Extract the [x, y] coordinate from the center of the cell holding the provided text.  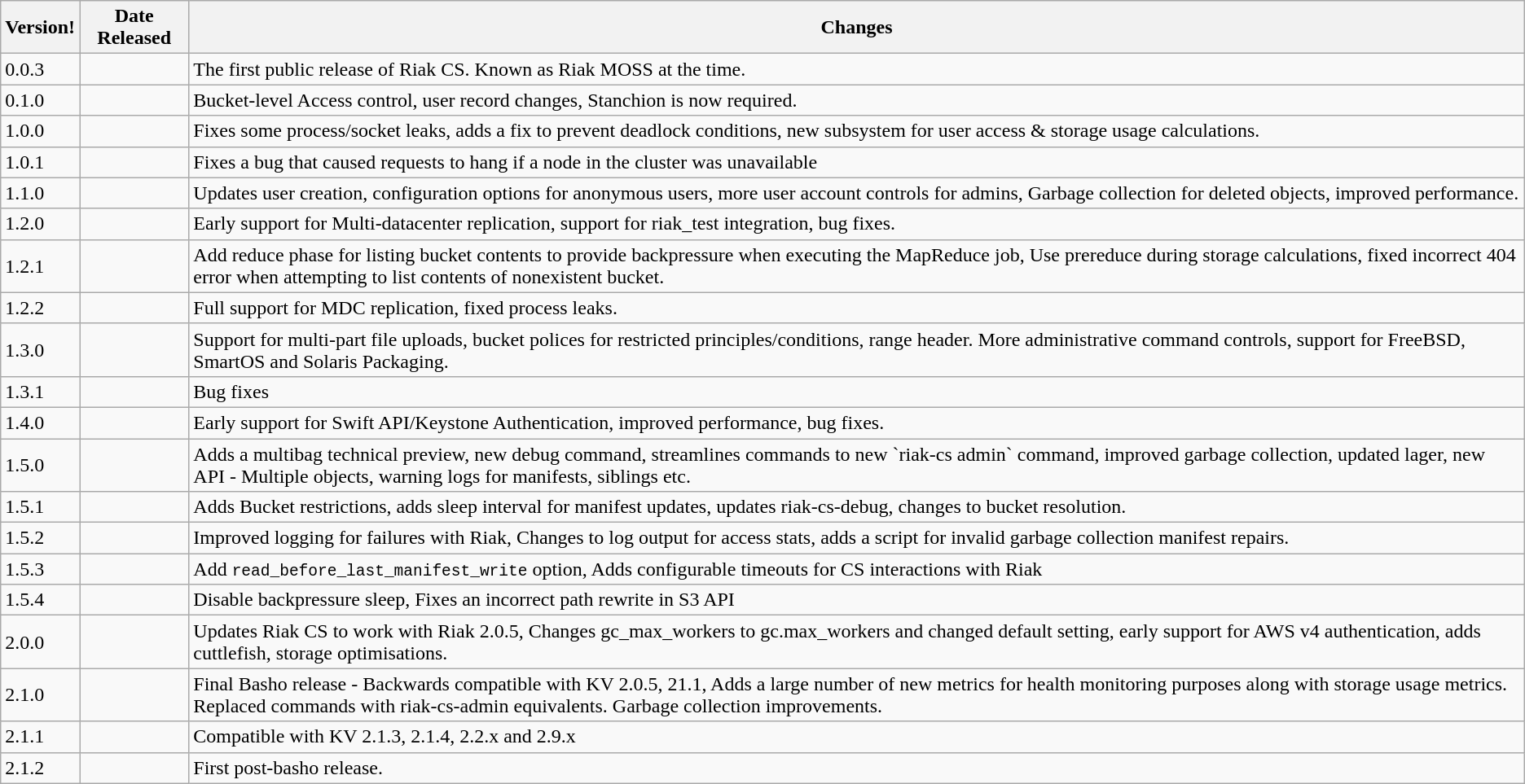
Early support for Multi-datacenter replication, support for riak_test integration, bug fixes. [857, 224]
Date Released [134, 28]
Add read_before_last_manifest_write option, Adds configurable timeouts for CS interactions with Riak [857, 569]
First post-basho release. [857, 768]
1.2.0 [41, 224]
1.5.2 [41, 538]
1.3.1 [41, 392]
Bucket-level Access control, user record changes, Stanchion is now required. [857, 100]
2.1.1 [41, 737]
Fixes some process/socket leaks, adds a fix to prevent deadlock conditions, new subsystem for user access & storage usage calculations. [857, 131]
1.2.2 [41, 308]
The first public release of Riak CS. Known as Riak MOSS at the time. [857, 69]
2.0.0 [41, 642]
1.5.1 [41, 507]
1.5.4 [41, 600]
Version! [41, 28]
1.3.0 [41, 350]
Adds Bucket restrictions, adds sleep interval for manifest updates, updates riak-cs-debug, changes to bucket resolution. [857, 507]
0.1.0 [41, 100]
Bug fixes [857, 392]
0.0.3 [41, 69]
Disable backpressure sleep, Fixes an incorrect path rewrite in S3 API [857, 600]
1.0.1 [41, 162]
1.5.3 [41, 569]
2.1.2 [41, 768]
1.1.0 [41, 193]
Compatible with KV 2.1.3, 2.1.4, 2.2.x and 2.9.x [857, 737]
2.1.0 [41, 695]
1.0.0 [41, 131]
1.5.0 [41, 464]
Fixes a bug that caused requests to hang if a node in the cluster was unavailable [857, 162]
Changes [857, 28]
Early support for Swift API/Keystone Authentication, improved performance, bug fixes. [857, 423]
1.4.0 [41, 423]
1.2.1 [41, 265]
Full support for MDC replication, fixed process leaks. [857, 308]
Improved logging for failures with Riak, Changes to log output for access stats, adds a script for invalid garbage collection manifest repairs. [857, 538]
